Locate the cell with the specified text and output its [x, y] center coordinate. 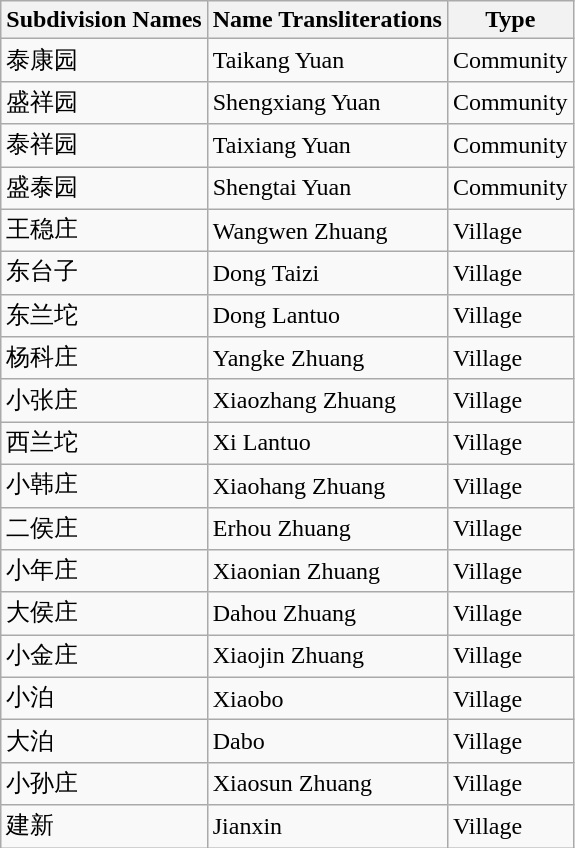
Subdivision Names [104, 20]
王稳庄 [104, 230]
Wangwen Zhuang [327, 230]
Dong Taizi [327, 274]
杨科庄 [104, 358]
泰康园 [104, 60]
Type [510, 20]
小泊 [104, 698]
Xiaosun Zhuang [327, 784]
Shengxiang Yuan [327, 102]
Taixiang Yuan [327, 146]
Dahou Zhuang [327, 614]
Xiaozhang Zhuang [327, 400]
Jianxin [327, 826]
小孙庄 [104, 784]
Name Transliterations [327, 20]
Xiaonian Zhuang [327, 572]
小年庄 [104, 572]
泰祥园 [104, 146]
东兰坨 [104, 316]
建新 [104, 826]
东台子 [104, 274]
盛祥园 [104, 102]
Shengtai Yuan [327, 188]
Dong Lantuo [327, 316]
Xiaojin Zhuang [327, 656]
大泊 [104, 742]
Dabo [327, 742]
Taikang Yuan [327, 60]
大侯庄 [104, 614]
Erhou Zhuang [327, 528]
Yangke Zhuang [327, 358]
Xiaobo [327, 698]
西兰坨 [104, 444]
小金庄 [104, 656]
小韩庄 [104, 486]
二侯庄 [104, 528]
小张庄 [104, 400]
Xiaohang Zhuang [327, 486]
盛泰园 [104, 188]
Xi Lantuo [327, 444]
